Return the [X, Y] coordinate for the center point of the cell that contains the specified text.  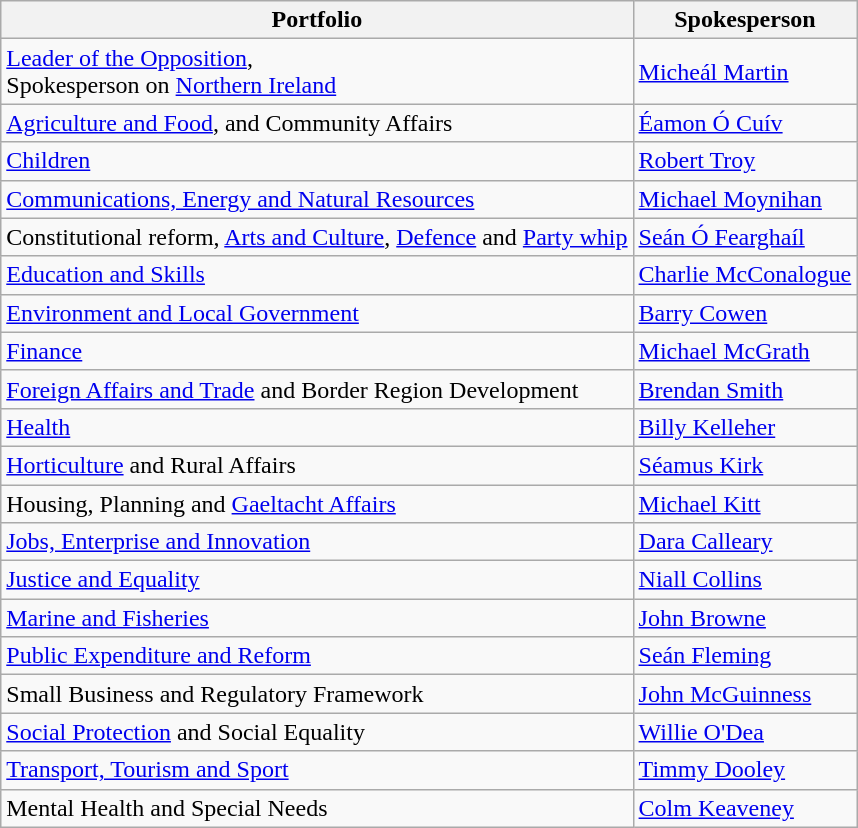
Micheál Martin [745, 72]
Finance [317, 351]
Charlie McConalogue [745, 275]
Agriculture and Food, and Community Affairs [317, 123]
Justice and Equality [317, 580]
Brendan Smith [745, 389]
Spokesperson [745, 20]
Housing, Planning and Gaeltacht Affairs [317, 503]
Environment and Local Government [317, 313]
Small Business and Regulatory Framework [317, 694]
Seán Fleming [745, 656]
Marine and Fisheries [317, 618]
Communications, Energy and Natural Resources [317, 199]
Seán Ó Fearghaíl [745, 237]
Robert Troy [745, 161]
Public Expenditure and Reform [317, 656]
Timmy Dooley [745, 770]
Niall Collins [745, 580]
Foreign Affairs and Trade and Border Region Development [317, 389]
John Browne [745, 618]
John McGuinness [745, 694]
Transport, Tourism and Sport [317, 770]
Education and Skills [317, 275]
Billy Kelleher [745, 427]
Leader of the Opposition,Spokesperson on Northern Ireland [317, 72]
Michael McGrath [745, 351]
Jobs, Enterprise and Innovation [317, 542]
Michael Kitt [745, 503]
Dara Calleary [745, 542]
Social Protection and Social Equality [317, 732]
Horticulture and Rural Affairs [317, 465]
Colm Keaveney [745, 808]
Portfolio [317, 20]
Mental Health and Special Needs [317, 808]
Children [317, 161]
Éamon Ó Cuív [745, 123]
Willie O'Dea [745, 732]
Séamus Kirk [745, 465]
Constitutional reform, Arts and Culture, Defence and Party whip [317, 237]
Health [317, 427]
Michael Moynihan [745, 199]
Barry Cowen [745, 313]
